For the text-containing cell, return its midpoint in [X, Y] coordinate format. 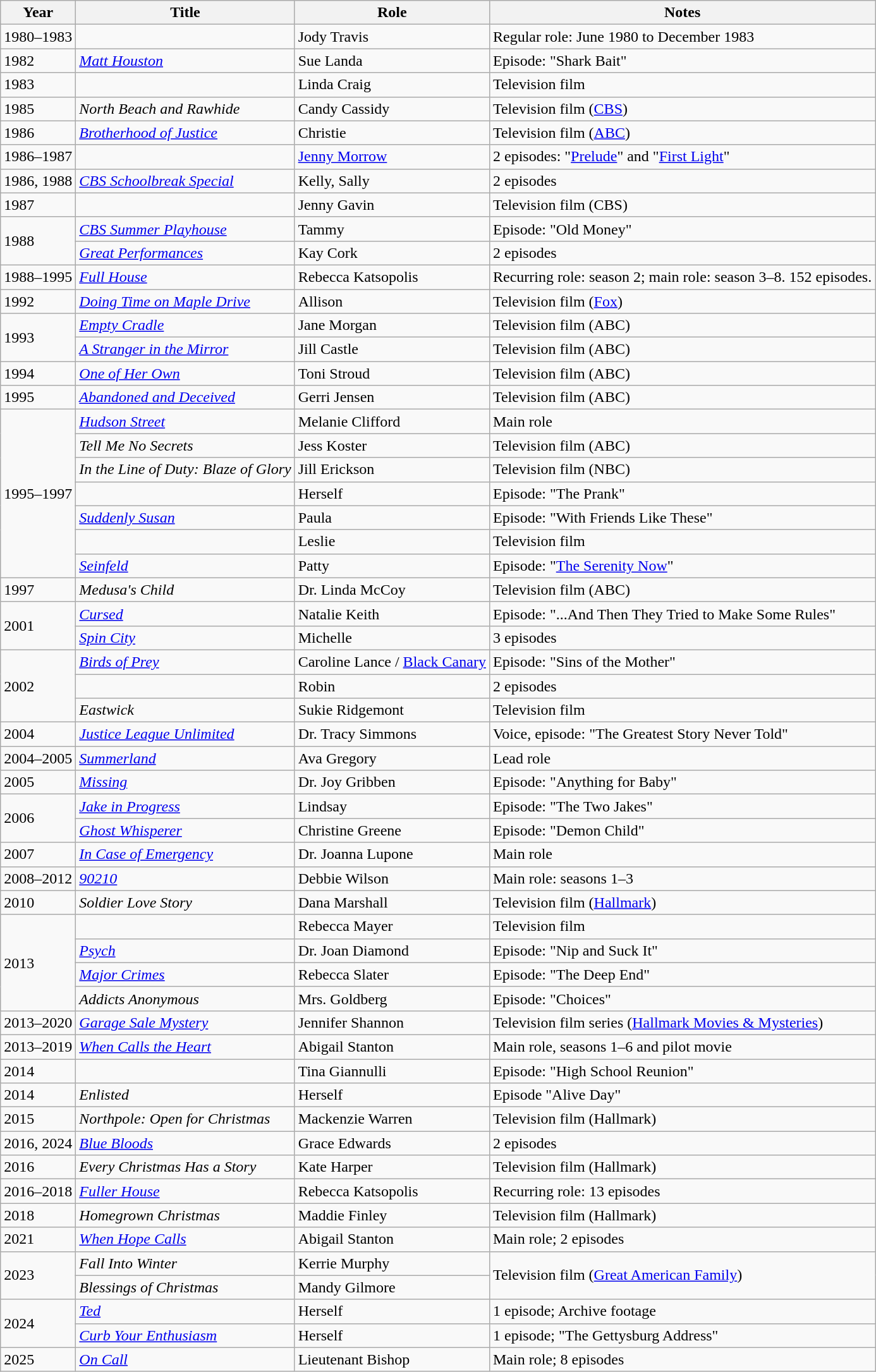
Episode: "Anything for Baby" [682, 782]
Television film (NBC) [682, 470]
2025 [38, 1359]
Allison [392, 301]
Patty [392, 566]
1 episode; Archive footage [682, 1311]
Curb Your Enthusiasm [185, 1335]
Caroline Lance / Black Canary [392, 662]
Episode: "The Deep End" [682, 974]
Jill Erickson [392, 470]
Birds of Prey [185, 662]
Recurring role: 13 episodes [682, 1191]
Title [185, 13]
Major Crimes [185, 974]
2001 [38, 626]
2006 [38, 818]
2016–2018 [38, 1191]
2004 [38, 734]
Episode: "Sins of the Mother" [682, 662]
Sukie Ridgemont [392, 710]
Recurring role: season 2; main role: season 3–8. 152 episodes. [682, 277]
2016 [38, 1167]
Tammy [392, 229]
1986 [38, 133]
Mrs. Goldberg [392, 999]
Lieutenant Bishop [392, 1359]
Episode: "The Prank" [682, 494]
Fuller House [185, 1191]
Blessings of Christmas [185, 1287]
Christine Greene [392, 830]
Ghost Whisperer [185, 830]
Grace Edwards [392, 1143]
Dr. Joy Gribben [392, 782]
Tell Me No Secrets [185, 446]
Dr. Joanna Lupone [392, 854]
Episode: "The Two Jakes" [682, 806]
1 episode; "The Gettysburg Address" [682, 1335]
1986, 1988 [38, 181]
Kerrie Murphy [392, 1263]
Kate Harper [392, 1167]
Seinfeld [185, 566]
Episode: "Nip and Suck It" [682, 950]
Rebecca Mayer [392, 926]
Mackenzie Warren [392, 1119]
Lindsay [392, 806]
Candy Cassidy [392, 109]
Regular role: June 1980 to December 1983 [682, 37]
Homegrown Christmas [185, 1215]
2023 [38, 1275]
CBS Schoolbreak Special [185, 181]
Main role, seasons 1–6 and pilot movie [682, 1047]
1994 [38, 373]
Ted [185, 1311]
Episode: "Choices" [682, 999]
Dr. Linda McCoy [392, 590]
Jennifer Shannon [392, 1023]
2007 [38, 854]
2018 [38, 1215]
Spin City [185, 638]
2010 [38, 902]
Toni Stroud [392, 373]
In Case of Emergency [185, 854]
90210 [185, 878]
CBS Summer Playhouse [185, 229]
Leslie [392, 542]
Maddie Finley [392, 1215]
Main role; 2 episodes [682, 1239]
1985 [38, 109]
Eastwick [185, 710]
In the Line of Duty: Blaze of Glory [185, 470]
Medusa's Child [185, 590]
Kelly, Sally [392, 181]
Jenny Morrow [392, 157]
Rebecca Slater [392, 974]
2008–2012 [38, 878]
Every Christmas Has a Story [185, 1167]
When Hope Calls [185, 1239]
Justice League Unlimited [185, 734]
Episode: "With Friends Like These" [682, 518]
Jenny Gavin [392, 205]
Debbie Wilson [392, 878]
3 episodes [682, 638]
1980–1983 [38, 37]
Episode: "Shark Bait" [682, 61]
Doing Time on Maple Drive [185, 301]
1988 [38, 241]
2013–2019 [38, 1047]
When Calls the Heart [185, 1047]
Empty Cradle [185, 325]
2013 [38, 962]
Episode "Alive Day" [682, 1095]
2016, 2024 [38, 1143]
On Call [185, 1359]
Episode: "The Serenity Now" [682, 566]
Jake in Progress [185, 806]
1982 [38, 61]
Jane Morgan [392, 325]
Enlisted [185, 1095]
Television film (Great American Family) [682, 1275]
Lead role [682, 758]
A Stranger in the Mirror [185, 349]
1997 [38, 590]
2024 [38, 1323]
Hudson Street [185, 422]
Summerland [185, 758]
Suddenly Susan [185, 518]
Addicts Anonymous [185, 999]
Natalie Keith [392, 614]
Fall Into Winter [185, 1263]
Role [392, 13]
1986–1987 [38, 157]
Matt Houston [185, 61]
Dr. Joan Diamond [392, 950]
Full House [185, 277]
2015 [38, 1119]
1987 [38, 205]
Ava Gregory [392, 758]
Melanie Clifford [392, 422]
2 episodes: "Prelude" and "First Light" [682, 157]
Psych [185, 950]
2013–2020 [38, 1023]
North Beach and Rawhide [185, 109]
Episode: "Old Money" [682, 229]
2004–2005 [38, 758]
Abandoned and Deceived [185, 398]
1993 [38, 337]
Christie [392, 133]
Great Performances [185, 253]
1995 [38, 398]
Soldier Love Story [185, 902]
Linda Craig [392, 85]
2005 [38, 782]
Episode: "High School Reunion" [682, 1071]
Gerri Jensen [392, 398]
Robin [392, 686]
Dr. Tracy Simmons [392, 734]
Cursed [185, 614]
Tina Giannulli [392, 1071]
Notes [682, 13]
Sue Landa [392, 61]
Brotherhood of Justice [185, 133]
Missing [185, 782]
Main role: seasons 1–3 [682, 878]
1995–1997 [38, 494]
2002 [38, 686]
Kay Cork [392, 253]
1988–1995 [38, 277]
One of Her Own [185, 373]
Mandy Gilmore [392, 1287]
1983 [38, 85]
Television film (Fox) [682, 301]
Jody Travis [392, 37]
Garage Sale Mystery [185, 1023]
Michelle [392, 638]
2021 [38, 1239]
Dana Marshall [392, 902]
Jess Koster [392, 446]
Year [38, 13]
Northpole: Open for Christmas [185, 1119]
Episode: "...And Then They Tried to Make Some Rules" [682, 614]
Paula [392, 518]
Main role; 8 episodes [682, 1359]
Television film series (Hallmark Movies & Mysteries) [682, 1023]
Blue Bloods [185, 1143]
Episode: "Demon Child" [682, 830]
Voice, episode: "The Greatest Story Never Told" [682, 734]
Jill Castle [392, 349]
1992 [38, 301]
